Pinpoint the cell where the given text exists, returning its (x, y) midpoint coordinate. 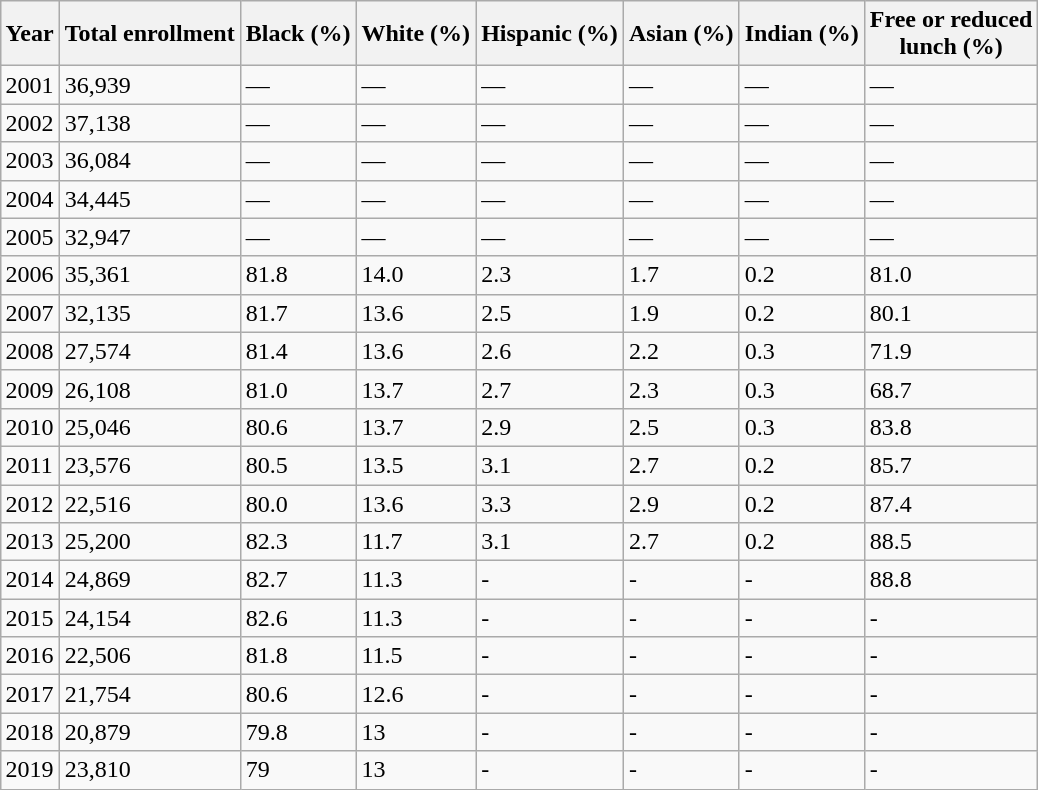
1.9 (681, 313)
81.4 (298, 351)
21,754 (150, 694)
2019 (30, 770)
2014 (30, 580)
2015 (30, 618)
79.8 (298, 732)
85.7 (951, 465)
2016 (30, 656)
24,154 (150, 618)
79 (298, 770)
2011 (30, 465)
80.5 (298, 465)
82.6 (298, 618)
25,200 (150, 542)
23,810 (150, 770)
2003 (30, 161)
20,879 (150, 732)
36,939 (150, 85)
2006 (30, 275)
71.9 (951, 351)
88.5 (951, 542)
Hispanic (%) (550, 34)
80.0 (298, 503)
37,138 (150, 123)
80.1 (951, 313)
2.2 (681, 351)
Asian (%) (681, 34)
Year (30, 34)
2009 (30, 389)
2005 (30, 237)
13.5 (416, 465)
3.3 (550, 503)
2.6 (550, 351)
2018 (30, 732)
83.8 (951, 427)
2013 (30, 542)
14.0 (416, 275)
36,084 (150, 161)
82.3 (298, 542)
22,516 (150, 503)
88.8 (951, 580)
2010 (30, 427)
87.4 (951, 503)
2007 (30, 313)
27,574 (150, 351)
2002 (30, 123)
12.6 (416, 694)
68.7 (951, 389)
Indian (%) (802, 34)
34,445 (150, 199)
26,108 (150, 389)
2004 (30, 199)
Black (%) (298, 34)
White (%) (416, 34)
1.7 (681, 275)
Total enrollment (150, 34)
32,135 (150, 313)
32,947 (150, 237)
25,046 (150, 427)
24,869 (150, 580)
82.7 (298, 580)
11.7 (416, 542)
11.5 (416, 656)
2012 (30, 503)
2017 (30, 694)
22,506 (150, 656)
2001 (30, 85)
35,361 (150, 275)
Free or reduced lunch (%) (951, 34)
81.7 (298, 313)
23,576 (150, 465)
2008 (30, 351)
